Locate the cell with the specified text and output its [x, y] center coordinate. 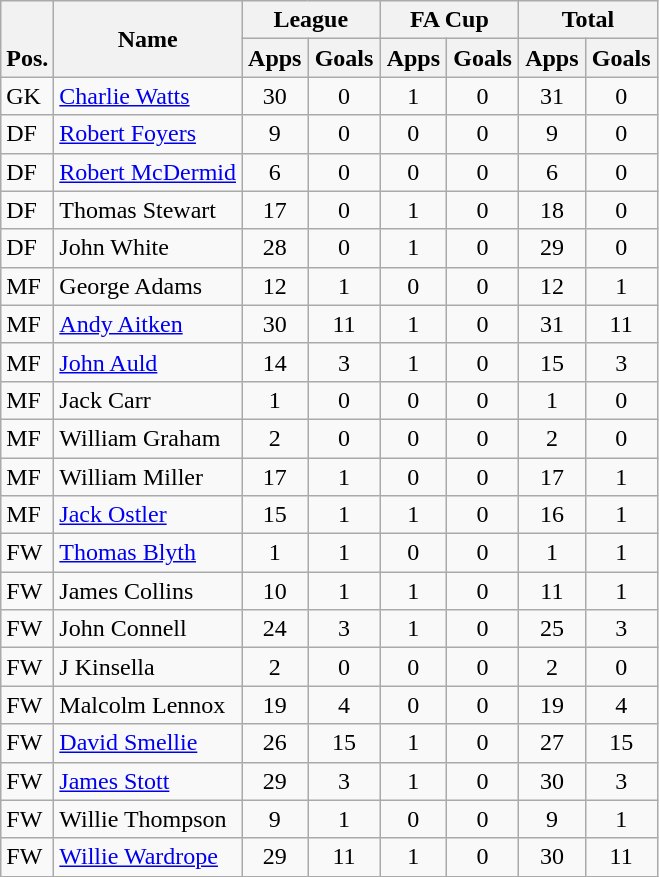
William Miller [148, 477]
Willie Wardrope [148, 857]
28 [276, 248]
24 [276, 629]
Willie Thompson [148, 819]
Robert Foyers [148, 134]
18 [552, 210]
James Collins [148, 591]
James Stott [148, 781]
Total [588, 20]
John Auld [148, 362]
John White [148, 248]
16 [552, 515]
David Smellie [148, 743]
Andy Aitken [148, 324]
Jack Ostler [148, 515]
FA Cup [450, 20]
Name [148, 39]
Thomas Blyth [148, 553]
26 [276, 743]
Thomas Stewart [148, 210]
William Graham [148, 438]
J Kinsella [148, 667]
GK [28, 96]
Charlie Watts [148, 96]
Jack Carr [148, 400]
25 [552, 629]
Malcolm Lennox [148, 705]
Robert McDermid [148, 172]
27 [552, 743]
George Adams [148, 286]
14 [276, 362]
John Connell [148, 629]
Pos. [28, 39]
10 [276, 591]
League [312, 20]
